Locate the cell with the specified text and output its (x, y) center coordinate. 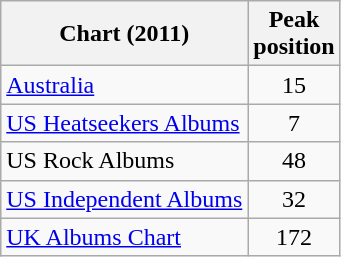
48 (294, 161)
Peakposition (294, 34)
7 (294, 123)
Australia (124, 85)
172 (294, 237)
US Independent Albums (124, 199)
UK Albums Chart (124, 237)
US Heatseekers Albums (124, 123)
Chart (2011) (124, 34)
15 (294, 85)
US Rock Albums (124, 161)
32 (294, 199)
